Scan for the cell matching the given text and deliver its [X, Y] coordinate at center. 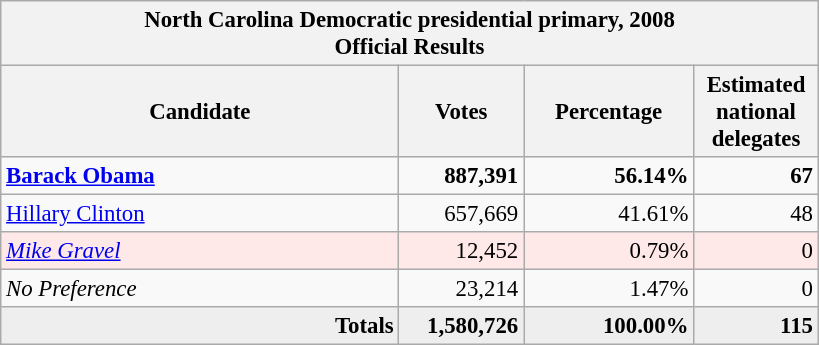
41.61% [609, 214]
North Carolina Democratic presidential primary, 2008Official Results [410, 34]
23,214 [462, 289]
48 [756, 214]
Candidate [200, 112]
887,391 [462, 176]
Hillary Clinton [200, 214]
67 [756, 176]
Votes [462, 112]
56.14% [609, 176]
Mike Gravel [200, 251]
Estimated national delegates [756, 112]
0.79% [609, 251]
657,669 [462, 214]
Barack Obama [200, 176]
Percentage [609, 112]
No Preference [200, 289]
12,452 [462, 251]
1.47% [609, 289]
